Find where the given text appears and provide that cell's center as [x, y] coordinate. 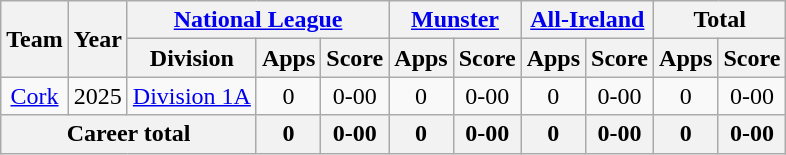
Division [192, 58]
Total [720, 20]
Team [35, 39]
Year [98, 39]
Cork [35, 96]
Career total [129, 134]
2025 [98, 96]
National League [258, 20]
All-Ireland [587, 20]
Munster [455, 20]
Division 1A [192, 96]
